Pinpoint the cell where the given text exists, returning its (X, Y) midpoint coordinate. 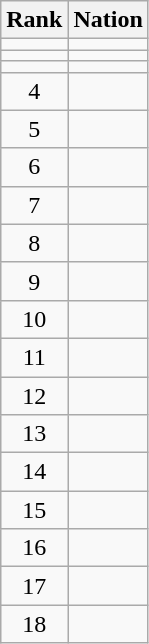
18 (34, 624)
15 (34, 510)
11 (34, 357)
10 (34, 319)
17 (34, 586)
9 (34, 281)
6 (34, 167)
8 (34, 243)
12 (34, 395)
Nation (108, 20)
7 (34, 205)
14 (34, 472)
Rank (34, 20)
4 (34, 91)
5 (34, 129)
13 (34, 434)
16 (34, 548)
